Extract the (x, y) coordinate from the center of the cell holding the provided text.  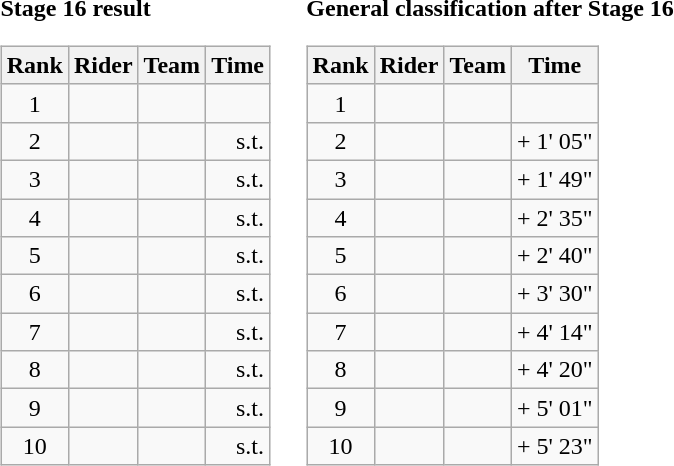
+ 2' 40" (554, 256)
+ 1' 05" (554, 141)
+ 5' 01" (554, 408)
+ 4' 20" (554, 370)
+ 1' 49" (554, 179)
+ 4' 14" (554, 332)
+ 3' 30" (554, 294)
+ 5' 23" (554, 446)
+ 2' 35" (554, 217)
